Detect which cell encompasses the target text, then output its (x, y) center coordinate. 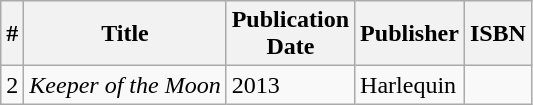
# (12, 34)
2 (12, 85)
ISBN (498, 34)
PublicationDate (290, 34)
Harlequin (410, 85)
Title (125, 34)
Keeper of the Moon (125, 85)
2013 (290, 85)
Publisher (410, 34)
